Locate the cell with the specified text and output its (X, Y) center coordinate. 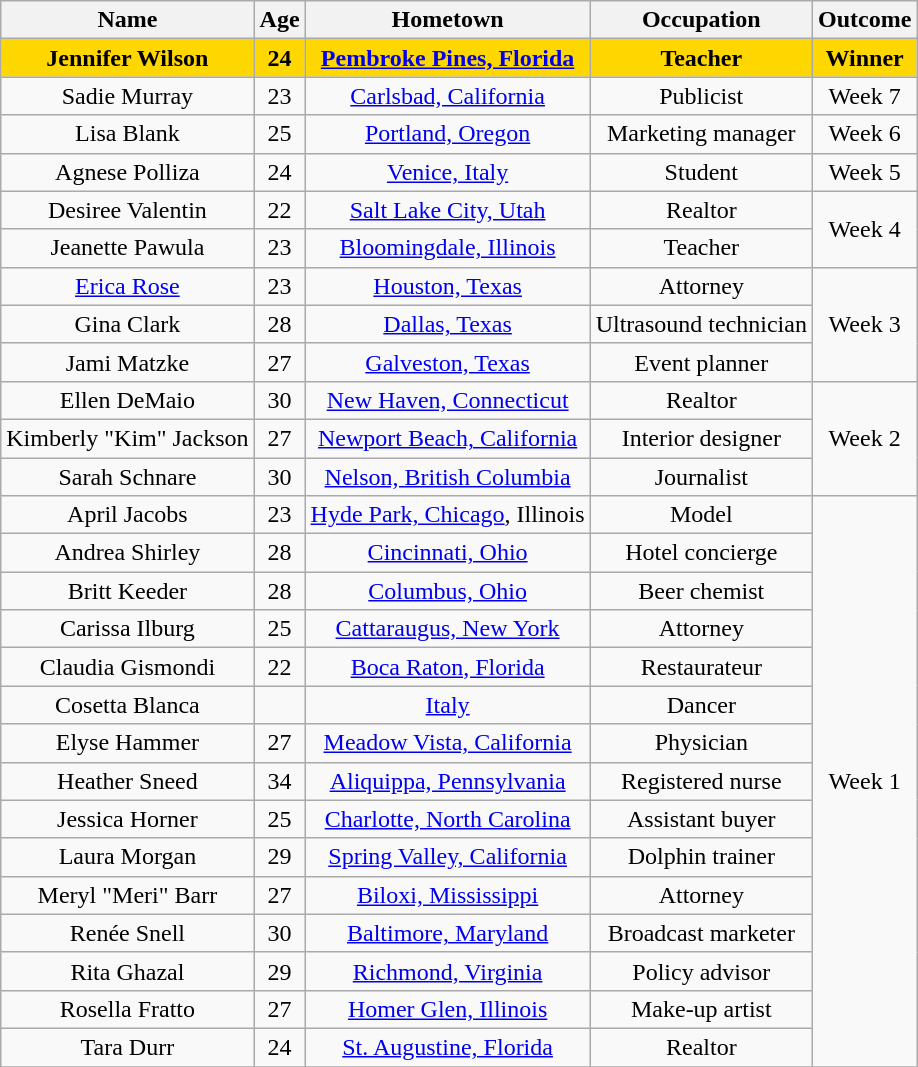
Week 2 (864, 438)
Laura Morgan (128, 857)
April Jacobs (128, 515)
Britt Keeder (128, 591)
Week 6 (864, 134)
Beer chemist (701, 591)
New Haven, Connecticut (448, 400)
Dolphin trainer (701, 857)
Model (701, 515)
Galveston, Texas (448, 362)
Make-up artist (701, 1009)
Week 7 (864, 96)
Physician (701, 743)
Carlsbad, California (448, 96)
Columbus, Ohio (448, 591)
Portland, Oregon (448, 134)
Meadow Vista, California (448, 743)
Cosetta Blanca (128, 705)
34 (280, 781)
Assistant buyer (701, 819)
Student (701, 172)
Cattaraugus, New York (448, 629)
Aliquippa, Pennsylvania (448, 781)
Lisa Blank (128, 134)
Cincinnati, Ohio (448, 553)
Salt Lake City, Utah (448, 210)
Registered nurse (701, 781)
Marketing manager (701, 134)
Bloomingdale, Illinois (448, 248)
Broadcast marketer (701, 933)
Kimberly "Kim" Jackson (128, 438)
Ellen DeMaio (128, 400)
Hometown (448, 20)
Nelson, British Columbia (448, 477)
Italy (448, 705)
Heather Sneed (128, 781)
Andrea Shirley (128, 553)
Policy advisor (701, 971)
Tara Durr (128, 1047)
Occupation (701, 20)
Rita Ghazal (128, 971)
Carissa Ilburg (128, 629)
Biloxi, Mississippi (448, 895)
Week 5 (864, 172)
Boca Raton, Florida (448, 667)
Richmond, Virginia (448, 971)
Event planner (701, 362)
Jami Matzke (128, 362)
Ultrasound technician (701, 324)
Jennifer Wilson (128, 58)
Venice, Italy (448, 172)
Publicist (701, 96)
Name (128, 20)
Dallas, Texas (448, 324)
Jessica Horner (128, 819)
Pembroke Pines, Florida (448, 58)
Gina Clark (128, 324)
Claudia Gismondi (128, 667)
Houston, Texas (448, 286)
Erica Rose (128, 286)
Week 4 (864, 229)
Renée Snell (128, 933)
Elyse Hammer (128, 743)
Hyde Park, Chicago, Illinois (448, 515)
Meryl "Meri" Barr (128, 895)
Baltimore, Maryland (448, 933)
Rosella Fratto (128, 1009)
Spring Valley, California (448, 857)
Winner (864, 58)
Week 3 (864, 324)
Hotel concierge (701, 553)
Sadie Murray (128, 96)
Outcome (864, 20)
Newport Beach, California (448, 438)
Week 1 (864, 782)
Restaurateur (701, 667)
Interior designer (701, 438)
Agnese Polliza (128, 172)
St. Augustine, Florida (448, 1047)
Age (280, 20)
Charlotte, North Carolina (448, 819)
Sarah Schnare (128, 477)
Dancer (701, 705)
Jeanette Pawula (128, 248)
Journalist (701, 477)
Homer Glen, Illinois (448, 1009)
Desiree Valentin (128, 210)
